Scan for the cell matching the given text and deliver its [X, Y] coordinate at center. 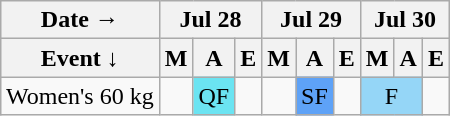
F [391, 96]
Jul 30 [404, 20]
Jul 29 [312, 20]
Date → [80, 20]
SF [315, 96]
Event ↓ [80, 58]
Jul 28 [210, 20]
QF [214, 96]
Women's 60 kg [80, 96]
